Output the [x, y] coordinate of the center of the cell containing the given text.  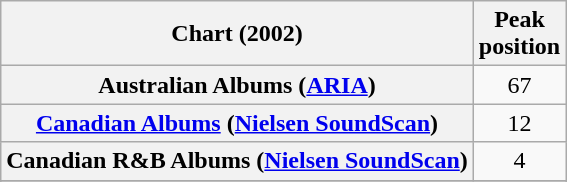
Australian Albums (ARIA) [238, 85]
4 [519, 161]
Peakposition [519, 34]
12 [519, 123]
67 [519, 85]
Chart (2002) [238, 34]
Canadian R&B Albums (Nielsen SoundScan) [238, 161]
Canadian Albums (Nielsen SoundScan) [238, 123]
